Return the (X, Y) coordinate for the center point of the cell that contains the specified text.  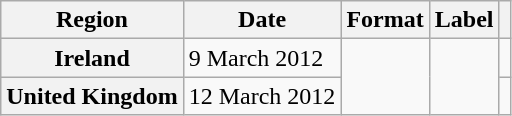
Label (464, 20)
Ireland (92, 58)
Date (262, 20)
9 March 2012 (262, 58)
Format (385, 20)
12 March 2012 (262, 96)
Region (92, 20)
United Kingdom (92, 96)
